Pinpoint the cell where the given text exists, returning its (X, Y) midpoint coordinate. 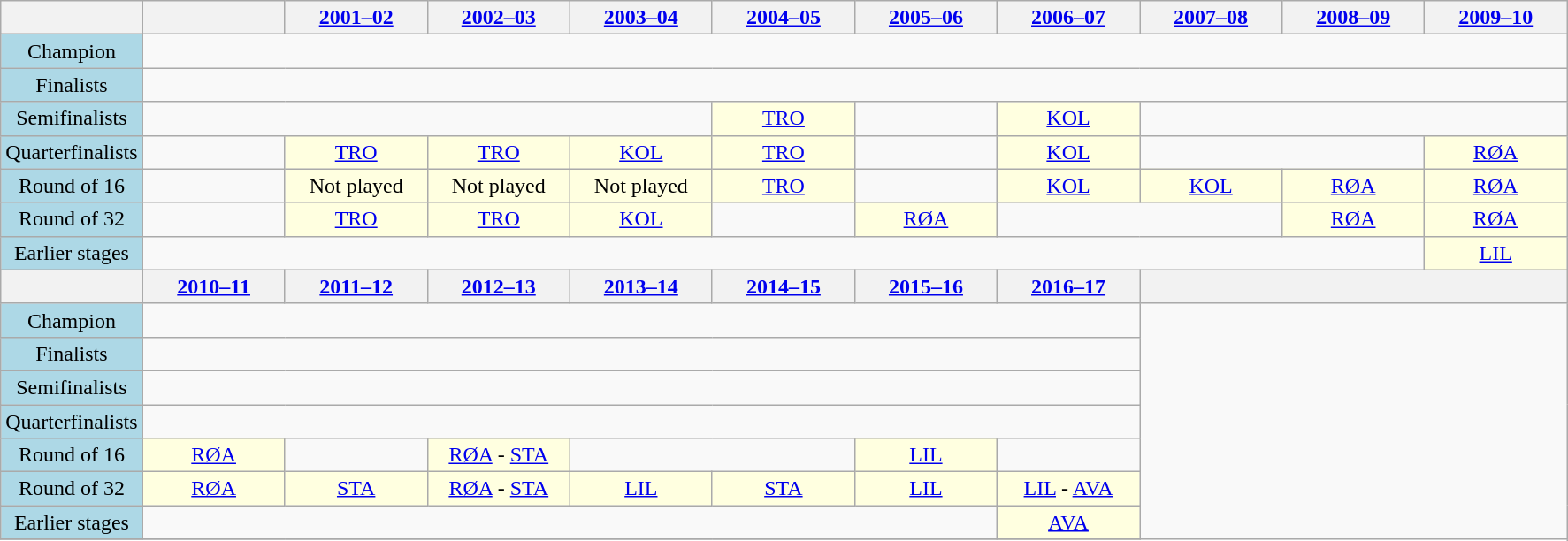
2001–02 (356, 18)
2010–11 (214, 286)
2009–10 (1496, 18)
2003–04 (640, 18)
2004–05 (784, 18)
LIL - AVA (1068, 489)
2012–13 (499, 286)
2007–08 (1212, 18)
2005–06 (925, 18)
2015–16 (925, 286)
2014–15 (784, 286)
2013–14 (640, 286)
2002–03 (499, 18)
AVA (1068, 522)
2011–12 (356, 286)
2006–07 (1068, 18)
2016–17 (1068, 286)
2008–09 (1353, 18)
